For the text-containing cell, return its midpoint in [x, y] coordinate format. 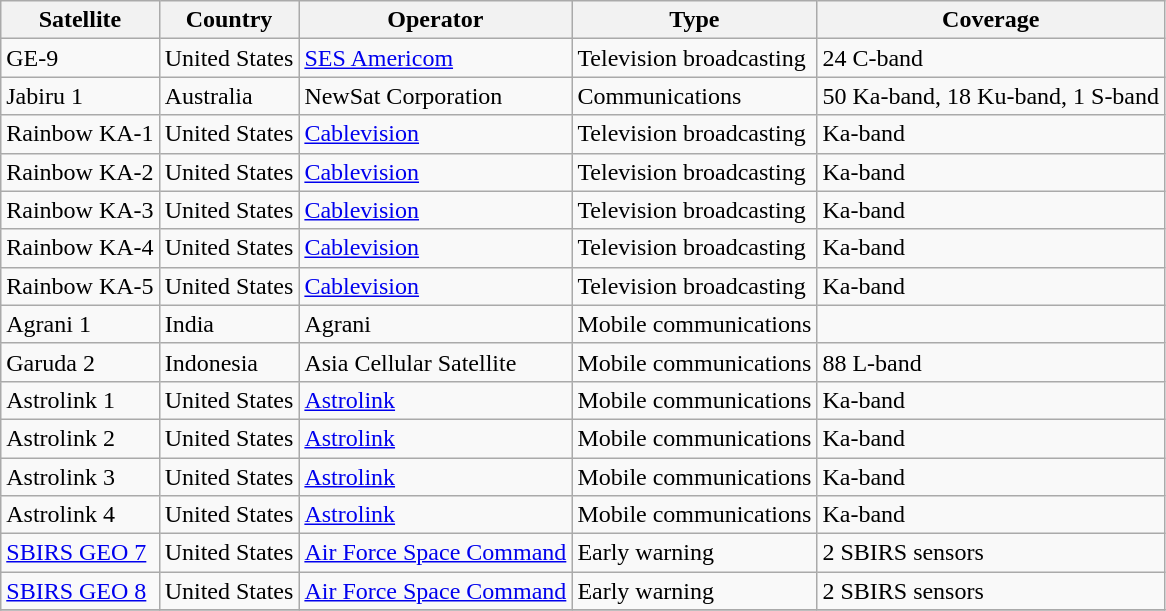
Astrolink 3 [80, 477]
Rainbow KA-1 [80, 134]
Country [229, 20]
Coverage [991, 20]
India [229, 324]
88 L-band [991, 362]
Astrolink 2 [80, 438]
SES Americom [436, 58]
Asia Cellular Satellite [436, 362]
Indonesia [229, 362]
Agrani 1 [80, 324]
Communications [694, 96]
Rainbow KA-5 [80, 286]
Astrolink 1 [80, 400]
50 Ka-band, 18 Ku-band, 1 S-band [991, 96]
Rainbow KA-2 [80, 172]
Rainbow KA-3 [80, 210]
SBIRS GEO 7 [80, 553]
Operator [436, 20]
Type [694, 20]
Satellite [80, 20]
Rainbow KA-4 [80, 248]
24 C-band [991, 58]
Garuda 2 [80, 362]
Australia [229, 96]
Jabiru 1 [80, 96]
NewSat Corporation [436, 96]
Astrolink 4 [80, 515]
GE-9 [80, 58]
SBIRS GEO 8 [80, 591]
Agrani [436, 324]
